Find where the given text appears and provide that cell's center as (x, y) coordinate. 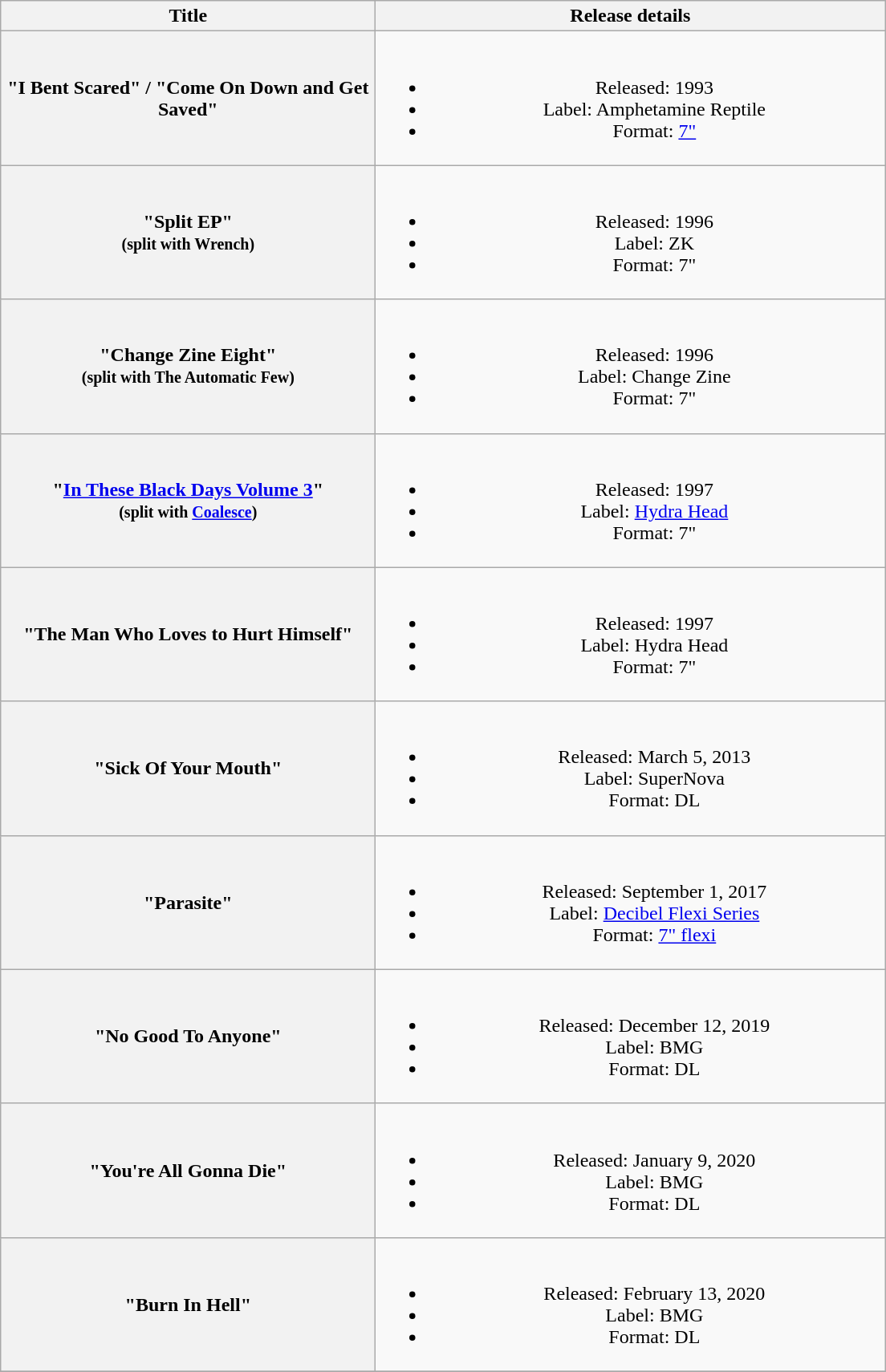
"Sick Of Your Mouth" (188, 769)
Title (188, 16)
Released: January 9, 2020Label: BMGFormat: DL (631, 1170)
"You're All Gonna Die" (188, 1170)
Released: 1996Label: ZKFormat: 7" (631, 233)
Released: 1993Label: Amphetamine ReptileFormat: 7" (631, 98)
"Parasite" (188, 902)
"I Bent Scared" / "Come On Down and Get Saved" (188, 98)
Released: February 13, 2020Label: BMGFormat: DL (631, 1305)
"Change Zine Eight"(split with The Automatic Few) (188, 366)
Released: 1996Label: Change ZineFormat: 7" (631, 366)
Released: December 12, 2019Label: BMGFormat: DL (631, 1037)
"No Good To Anyone" (188, 1037)
Release details (631, 16)
Released: September 1, 2017Label: Decibel Flexi SeriesFormat: 7" flexi (631, 902)
Released: March 5, 2013Label: SuperNovaFormat: DL (631, 769)
"In These Black Days Volume 3"(split with Coalesce) (188, 501)
"Burn In Hell" (188, 1305)
"Split EP"(split with Wrench) (188, 233)
"The Man Who Loves to Hurt Himself" (188, 634)
